Pinpoint the cell where the given text exists, returning its [x, y] midpoint coordinate. 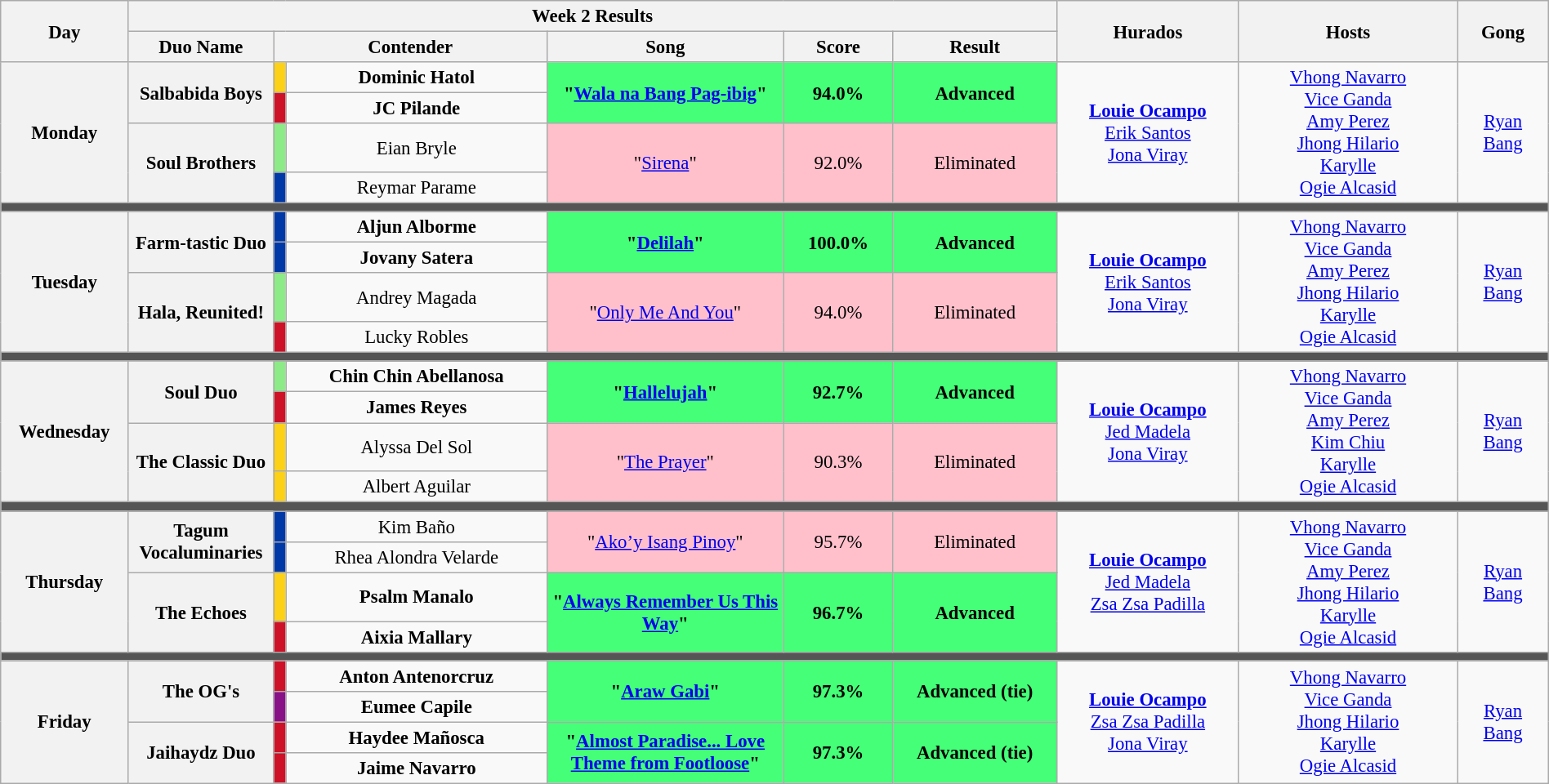
"Araw Gabi" [665, 691]
JC Pilande [417, 109]
"Sirena" [665, 163]
James Reyes [417, 408]
Thursday [65, 581]
Rhea Alondra Velarde [417, 557]
Andrey Magada [417, 297]
Jaihaydz Duo [201, 753]
Score [838, 47]
Dominic Hatol [417, 78]
Hosts [1348, 31]
Alyssa Del Sol [417, 448]
Aixia Mallary [417, 637]
Albert Aguilar [417, 488]
Vhong NavarroVice GandaAmy PerezKim ChiuKarylleOgie Alcasid [1348, 431]
Monday [65, 132]
Aljun Alborme [417, 227]
Song [665, 47]
96.7% [838, 612]
90.3% [838, 462]
Eumee Capile [417, 706]
Louie OcampoJed MadelaJona Viray [1147, 431]
Reymar Parame [417, 188]
Wednesday [65, 431]
Soul Duo [201, 392]
Jaime Navarro [417, 768]
Contender [410, 47]
Psalm Manalo [417, 597]
Eian Bryle [417, 148]
Anton Antenorcruz [417, 676]
Hurados [1147, 31]
Louie OcampoJed MadelaZsa Zsa Padilla [1147, 581]
"Almost Paradise... Love Theme from Footloose" [665, 753]
Hala, Reunited! [201, 312]
Soul Brothers [201, 163]
Friday [65, 722]
Gong [1503, 31]
Jovany Satera [417, 258]
The OG's [201, 691]
100.0% [838, 242]
Tagum Vocaluminaries [201, 542]
Vhong NavarroVice GandaJhong HilarioKarylleOgie Alcasid [1348, 722]
92.7% [838, 392]
Result [975, 47]
Salbabida Boys [201, 93]
"Wala na Bang Pag-ibig" [665, 93]
"Delilah" [665, 242]
The Classic Duo [201, 462]
"Always Remember Us This Way" [665, 612]
"Ako’y Isang Pinoy" [665, 542]
Farm-tastic Duo [201, 242]
"Hallelujah" [665, 392]
Haydee Mañosca [417, 737]
Duo Name [201, 47]
Tuesday [65, 283]
Chin Chin Abellanosa [417, 376]
"Only Me And You" [665, 312]
"The Prayer" [665, 462]
Week 2 Results [593, 16]
95.7% [838, 542]
Louie OcampoZsa Zsa PadillaJona Viray [1147, 722]
The Echoes [201, 612]
Lucky Robles [417, 337]
Day [65, 31]
92.0% [838, 163]
Kim Baño [417, 527]
